Find where the given text appears and provide that cell's center as [x, y] coordinate. 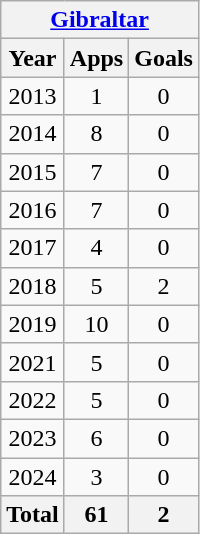
10 [96, 324]
61 [96, 515]
Gibraltar [100, 20]
2016 [33, 210]
1 [96, 96]
2015 [33, 172]
2017 [33, 248]
4 [96, 248]
2019 [33, 324]
2021 [33, 362]
2014 [33, 134]
Goals [164, 58]
2022 [33, 400]
8 [96, 134]
Year [33, 58]
6 [96, 438]
2018 [33, 286]
Total [33, 515]
3 [96, 477]
2024 [33, 477]
2023 [33, 438]
Apps [96, 58]
2013 [33, 96]
